Capture the cell that displays the provided text and extract its (x, y) central coordinate. 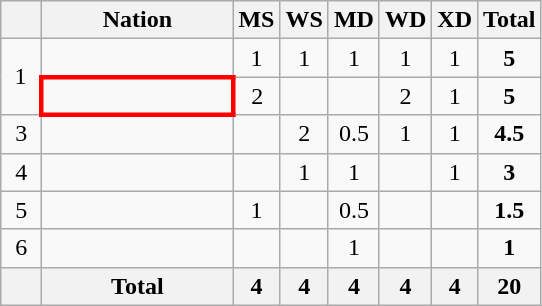
WD (405, 20)
MS (256, 20)
WS (304, 20)
MD (354, 20)
6 (22, 248)
Nation (138, 20)
XD (455, 20)
4.5 (510, 134)
1.5 (510, 210)
20 (510, 286)
